Return [X, Y] of the center of cell containing provided text 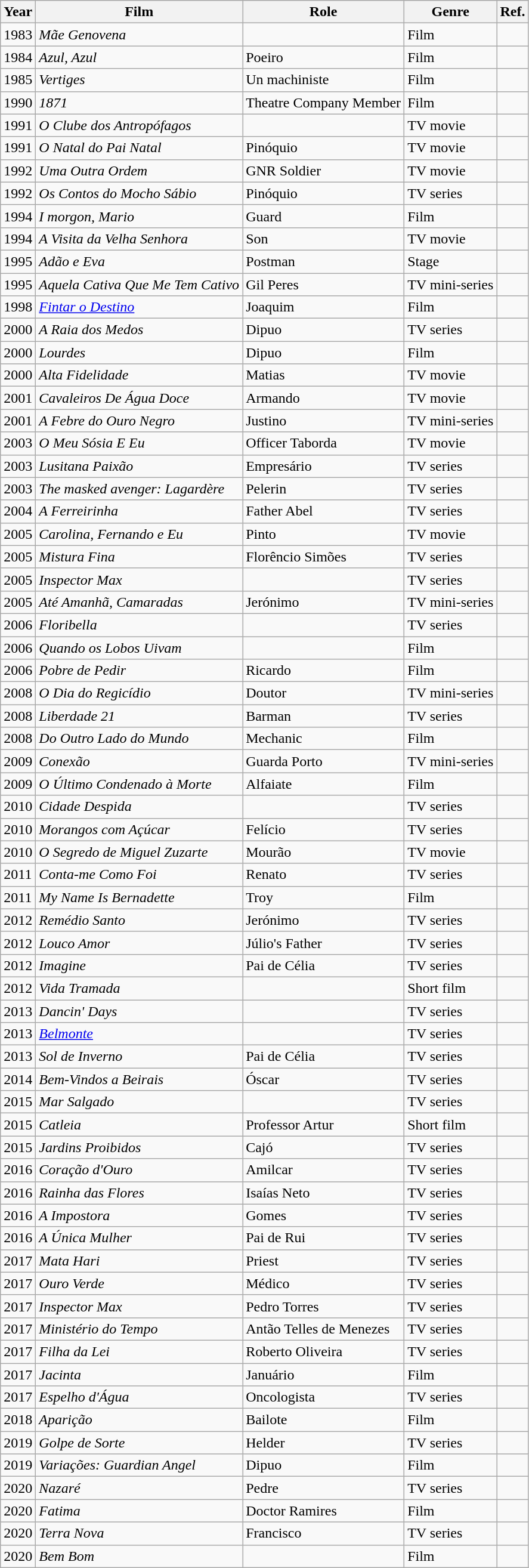
Fatima [140, 1511]
Stage [451, 261]
Joaquim [323, 307]
O Meu Sósia E Eu [140, 443]
Louco Amor [140, 943]
Vida Tramada [140, 988]
Mistura Fina [140, 557]
O Natal do Pai Natal [140, 148]
Remédio Santo [140, 920]
Bem Bom [140, 1556]
Pelerin [323, 489]
Coração d'Ouro [140, 1170]
Liberdade 21 [140, 716]
Cavaleiros De Água Doce [140, 398]
Role [323, 12]
I morgon, Mario [140, 216]
Priest [323, 1261]
Officer Taborda [323, 443]
Jacinta [140, 1374]
My Name Is Bernadette [140, 897]
Sol de Inverno [140, 1057]
Roberto Oliveira [323, 1351]
2018 [18, 1420]
Júlio's Father [323, 943]
A Impostora [140, 1215]
Adão e Eva [140, 261]
Pobre de Pedir [140, 671]
Lourdes [140, 353]
Aquela Cativa Que Me Tem Cativo [140, 285]
Cidade Despida [140, 807]
Filha da Lei [140, 1351]
Belmonte [140, 1034]
Ricardo [323, 671]
O Último Condenado à Morte [140, 784]
1990 [18, 103]
Ministério do Tempo [140, 1329]
A Ferreirinha [140, 511]
1985 [18, 80]
Lusitana Paixão [140, 466]
Quando os Lobos Uivam [140, 647]
Felício [323, 829]
Mar Salgado [140, 1102]
Floribella [140, 625]
Cajó [323, 1147]
O Dia do Regicídio [140, 693]
2014 [18, 1079]
Médico [323, 1283]
Francisco [323, 1533]
Oncologista [323, 1397]
Gil Peres [323, 285]
Genre [451, 12]
Renato [323, 875]
Terra Nova [140, 1533]
Doutor [323, 693]
Alta Fidelidade [140, 375]
Dancin' Days [140, 1011]
Armando [323, 398]
Troy [323, 897]
Nazaré [140, 1488]
A Visita da Velha Senhora [140, 239]
Januário [323, 1374]
Fintar o Destino [140, 307]
Espelho d'Água [140, 1397]
Son [323, 239]
Guarda Porto [323, 761]
1984 [18, 57]
Mãe Genovena [140, 35]
Antão Telles de Menezes [323, 1329]
1983 [18, 35]
Variações: Guardian Angel [140, 1465]
O Clube dos Antropófagos [140, 125]
Pedre [323, 1488]
Os Contos do Mocho Sábio [140, 193]
Morangos com Açúcar [140, 829]
Professor Artur [323, 1125]
Conexão [140, 761]
Até Amanhã, Camaradas [140, 602]
A Raia dos Medos [140, 330]
The masked avenger: Lagardère [140, 489]
Jardins Proibidos [140, 1147]
Postman [323, 261]
Pinto [323, 534]
Theatre Company Member [323, 103]
Ouro Verde [140, 1283]
A Febre do Ouro Negro [140, 421]
Bailote [323, 1420]
Isaías Neto [323, 1193]
Azul, Azul [140, 57]
Pedro Torres [323, 1306]
Conta-me Como Foi [140, 875]
Alfaiate [323, 784]
1998 [18, 307]
Uma Outra Ordem [140, 171]
Mechanic [323, 739]
Imagine [140, 965]
Pai de Rui [323, 1238]
Golpe de Sorte [140, 1443]
Óscar [323, 1079]
Helder [323, 1443]
Florêncio Simões [323, 557]
Guard [323, 216]
Bem-Vindos a Beirais [140, 1079]
Poeiro [323, 57]
Justino [323, 421]
Amilcar [323, 1170]
Do Outro Lado do Mundo [140, 739]
Doctor Ramires [323, 1511]
GNR Soldier [323, 171]
Un machiniste [323, 80]
O Segredo de Miguel Zuzarte [140, 852]
Catleia [140, 1125]
A Única Mulher [140, 1238]
Barman [323, 716]
Empresário [323, 466]
Mata Hari [140, 1261]
Matias [323, 375]
Vertiges [140, 80]
Ref. [513, 12]
2004 [18, 511]
Year [18, 12]
1871 [140, 103]
Aparição [140, 1420]
Carolina, Fernando e Eu [140, 534]
Rainha das Flores [140, 1193]
Mourão [323, 852]
Gomes [323, 1215]
Father Abel [323, 511]
